Scan for the cell matching the given text and deliver its (X, Y) coordinate at center. 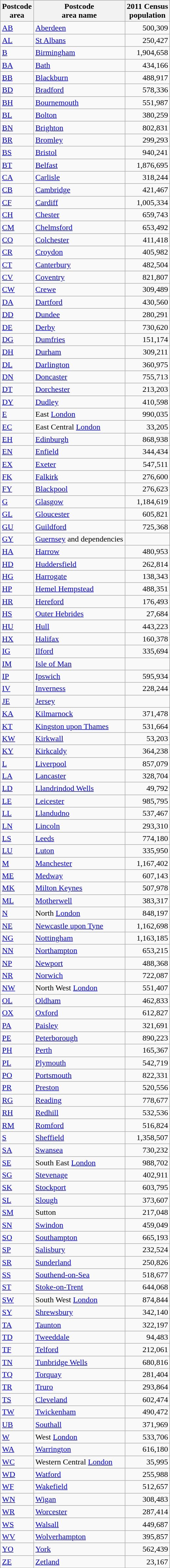
Leeds (79, 838)
551,987 (147, 103)
405,982 (147, 252)
East Central London (79, 427)
Huddersfield (79, 564)
OL (17, 1001)
281,404 (147, 1375)
Bournemouth (79, 103)
774,180 (147, 838)
WV (17, 1537)
335,950 (147, 851)
Sunderland (79, 1262)
653,492 (147, 227)
DA (17, 302)
Postcodearea (17, 11)
488,368 (147, 963)
EN (17, 452)
Newcastle upon Tyne (79, 926)
Watford (79, 1474)
Romford (79, 1125)
Aberdeen (79, 28)
DD (17, 315)
990,035 (147, 414)
Kirkwall (79, 738)
217,048 (147, 1213)
480,953 (147, 551)
616,180 (147, 1449)
Harrow (79, 551)
DY (17, 402)
Chester (79, 215)
RM (17, 1125)
262,814 (147, 564)
255,988 (147, 1474)
680,816 (147, 1362)
M (17, 863)
Dudley (79, 402)
Peterborough (79, 1038)
SM (17, 1213)
Brighton (79, 127)
755,713 (147, 377)
Stockport (79, 1188)
TR (17, 1387)
342,140 (147, 1312)
531,664 (147, 726)
L (17, 764)
410,598 (147, 402)
SP (17, 1250)
Dartford (79, 302)
East London (79, 414)
WR (17, 1512)
Perth (79, 1050)
Bradford (79, 90)
160,378 (147, 639)
BR (17, 140)
Chelmsford (79, 227)
FY (17, 489)
Swansea (79, 1150)
BH (17, 103)
821,807 (147, 277)
ST (17, 1287)
822,331 (147, 1075)
Bristol (79, 152)
603,795 (147, 1188)
Motherwell (79, 901)
GL (17, 514)
Gloucester (79, 514)
250,427 (147, 40)
PO (17, 1075)
644,068 (147, 1287)
Durham (79, 352)
LL (17, 813)
Plymouth (79, 1063)
SE (17, 1163)
309,211 (147, 352)
165,367 (147, 1050)
LD (17, 789)
Belfast (79, 165)
KW (17, 738)
Warrington (79, 1449)
612,827 (147, 1013)
665,193 (147, 1237)
OX (17, 1013)
DN (17, 377)
Hull (79, 626)
N (17, 913)
DT (17, 390)
TW (17, 1412)
Postcodearea name (79, 11)
848,197 (147, 913)
533,706 (147, 1437)
Enfield (79, 452)
TF (17, 1349)
605,821 (147, 514)
Kirkcaldy (79, 751)
CW (17, 290)
SY (17, 1312)
380,259 (147, 115)
West London (79, 1437)
Edinburgh (79, 439)
SO (17, 1237)
1,904,658 (147, 53)
Nottingham (79, 938)
Birmingham (79, 53)
Taunton (79, 1325)
Guernsey and dependencies (79, 539)
607,143 (147, 876)
228,244 (147, 689)
Wolverhampton (79, 1537)
868,938 (147, 439)
Manchester (79, 863)
LU (17, 851)
BS (17, 152)
CT (17, 265)
940,241 (147, 152)
CR (17, 252)
BB (17, 78)
371,969 (147, 1425)
South East London (79, 1163)
462,833 (147, 1001)
PH (17, 1050)
WA (17, 1449)
516,824 (147, 1125)
Newport (79, 963)
RH (17, 1113)
500,309 (147, 28)
SS (17, 1275)
IG (17, 651)
E (17, 414)
Truro (79, 1387)
Jersey (79, 701)
HX (17, 639)
Worcester (79, 1512)
Blackpool (79, 489)
Tunbridge Wells (79, 1362)
Preston (79, 1088)
SL (17, 1200)
IV (17, 689)
2011 Censuspopulation (147, 11)
730,620 (147, 327)
G (17, 502)
AB (17, 28)
1,005,334 (147, 202)
North West London (79, 988)
HG (17, 577)
293,864 (147, 1387)
Portsmouth (79, 1075)
360,975 (147, 365)
1,358,507 (147, 1138)
Glasgow (79, 502)
Tweeddale (79, 1337)
BN (17, 127)
GU (17, 526)
PR (17, 1088)
DH (17, 352)
532,536 (147, 1113)
Inverness (79, 689)
Crewe (79, 290)
UB (17, 1425)
373,607 (147, 1200)
HP (17, 589)
Dundee (79, 315)
659,743 (147, 215)
EX (17, 464)
176,493 (147, 602)
HS (17, 614)
27,684 (147, 614)
778,677 (147, 1100)
TQ (17, 1375)
722,087 (147, 976)
490,472 (147, 1412)
DG (17, 339)
EH (17, 439)
1,163,185 (147, 938)
53,203 (147, 738)
Oldham (79, 1001)
308,483 (147, 1499)
Kingston upon Thames (79, 726)
482,504 (147, 265)
364,238 (147, 751)
890,223 (147, 1038)
Guildford (79, 526)
Redhill (79, 1113)
459,049 (147, 1225)
547,511 (147, 464)
595,934 (147, 676)
SK (17, 1188)
AL (17, 40)
CH (17, 215)
Outer Hebrides (79, 614)
Llandrindod Wells (79, 789)
988,702 (147, 1163)
GY (17, 539)
449,687 (147, 1524)
Medway (79, 876)
Telford (79, 1349)
430,560 (147, 302)
BL (17, 115)
Falkirk (79, 477)
NR (17, 976)
Luton (79, 851)
Leicester (79, 801)
Reading (79, 1100)
Lancaster (79, 776)
23,167 (147, 1562)
507,978 (147, 888)
335,694 (147, 651)
St Albans (79, 40)
CO (17, 240)
Liverpool (79, 764)
Salisbury (79, 1250)
Carlisle (79, 178)
725,368 (147, 526)
Ilford (79, 651)
HU (17, 626)
BT (17, 165)
33,205 (147, 427)
299,293 (147, 140)
Croydon (79, 252)
Southend-on-Sea (79, 1275)
Kilmarnock (79, 714)
MK (17, 888)
328,704 (147, 776)
371,478 (147, 714)
Doncaster (79, 377)
Blackburn (79, 78)
ME (17, 876)
280,291 (147, 315)
Western Central London (79, 1462)
Southampton (79, 1237)
LN (17, 826)
1,167,402 (147, 863)
Bolton (79, 115)
WF (17, 1487)
W (17, 1437)
488,917 (147, 78)
Llandudno (79, 813)
NG (17, 938)
SG (17, 1175)
Stoke-on-Trent (79, 1287)
857,079 (147, 764)
Bath (79, 65)
653,215 (147, 950)
Milton Keynes (79, 888)
BA (17, 65)
NE (17, 926)
CB (17, 190)
Northampton (79, 950)
WC (17, 1462)
SN (17, 1225)
WD (17, 1474)
JE (17, 701)
Ipswich (79, 676)
Hereford (79, 602)
Dorchester (79, 390)
WN (17, 1499)
Derby (79, 327)
730,232 (147, 1150)
IP (17, 676)
151,174 (147, 339)
602,474 (147, 1400)
94,483 (147, 1337)
1,876,695 (147, 165)
NN (17, 950)
SW (17, 1300)
B (17, 53)
Colchester (79, 240)
HR (17, 602)
542,719 (147, 1063)
Southall (79, 1425)
443,223 (147, 626)
322,197 (147, 1325)
232,524 (147, 1250)
Hemel Hempstead (79, 589)
Darlington (79, 365)
Cambridge (79, 190)
Stevenage (79, 1175)
KA (17, 714)
Isle of Man (79, 664)
383,317 (147, 901)
Shrewsbury (79, 1312)
537,467 (147, 813)
Bromley (79, 140)
250,826 (147, 1262)
LS (17, 838)
NP (17, 963)
Dumfries (79, 339)
Norwich (79, 976)
Swindon (79, 1225)
LE (17, 801)
Exeter (79, 464)
CF (17, 202)
562,439 (147, 1549)
276,600 (147, 477)
Cardiff (79, 202)
CA (17, 178)
213,203 (147, 390)
DL (17, 365)
212,061 (147, 1349)
KY (17, 751)
SR (17, 1262)
TS (17, 1400)
578,336 (147, 90)
411,418 (147, 240)
BD (17, 90)
Paisley (79, 1025)
Harrogate (79, 577)
HA (17, 551)
HD (17, 564)
Coventry (79, 277)
S (17, 1138)
NW (17, 988)
EC (17, 427)
Wigan (79, 1499)
ML (17, 901)
518,677 (147, 1275)
276,623 (147, 489)
985,795 (147, 801)
Oxford (79, 1013)
1,184,619 (147, 502)
South West London (79, 1300)
Sheffield (79, 1138)
TA (17, 1325)
321,691 (147, 1025)
LA (17, 776)
WS (17, 1524)
Lincoln (79, 826)
PL (17, 1063)
Wakefield (79, 1487)
PA (17, 1025)
PE (17, 1038)
Canterbury (79, 265)
North London (79, 913)
287,414 (147, 1512)
Twickenham (79, 1412)
434,166 (147, 65)
488,351 (147, 589)
DE (17, 327)
CM (17, 227)
TN (17, 1362)
802,831 (147, 127)
520,556 (147, 1088)
York (79, 1549)
1,162,698 (147, 926)
KT (17, 726)
395,857 (147, 1537)
421,467 (147, 190)
Slough (79, 1200)
309,489 (147, 290)
Zetland (79, 1562)
TD (17, 1337)
Sutton (79, 1213)
512,657 (147, 1487)
318,244 (147, 178)
Halifax (79, 639)
RG (17, 1100)
35,995 (147, 1462)
YO (17, 1549)
402,911 (147, 1175)
SA (17, 1150)
551,407 (147, 988)
ZE (17, 1562)
Walsall (79, 1524)
344,434 (147, 452)
IM (17, 664)
CV (17, 277)
FK (17, 477)
49,792 (147, 789)
293,310 (147, 826)
Cleveland (79, 1400)
874,844 (147, 1300)
138,343 (147, 577)
Torquay (79, 1375)
